Find where the given text appears and provide that cell's center as (X, Y) coordinate. 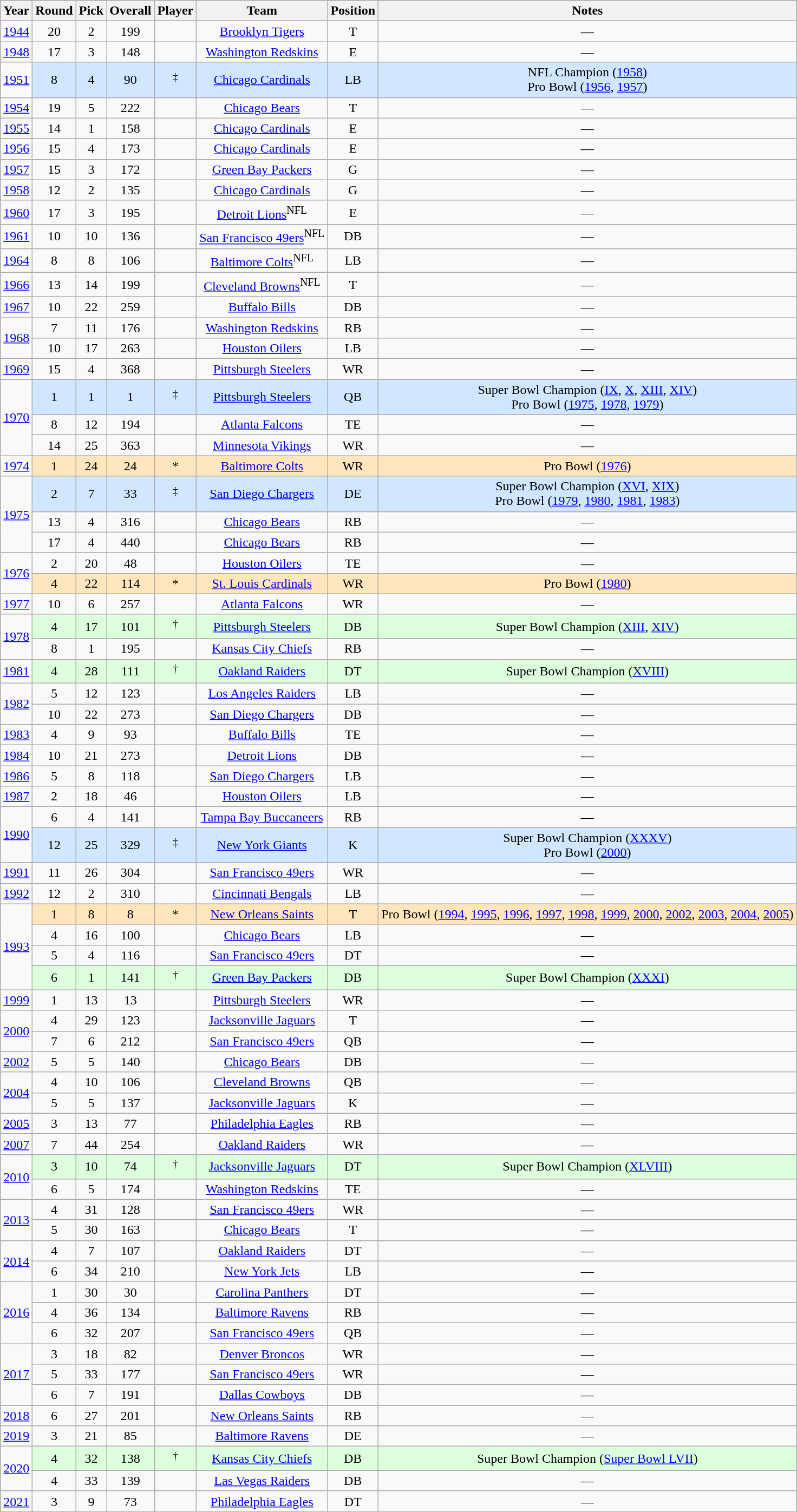
16 (91, 935)
New York Jets (262, 1271)
2021 (16, 1501)
San Francisco 49ersNFL (262, 237)
19 (54, 108)
1993 (16, 947)
27 (91, 1416)
1958 (16, 190)
1954 (16, 108)
Las Vegas Raiders (262, 1481)
Baltimore ColtsNFL (262, 261)
73 (130, 1501)
85 (130, 1436)
2002 (16, 1062)
101 (130, 627)
440 (130, 542)
1974 (16, 466)
Position (353, 11)
1981 (16, 671)
1986 (16, 776)
Minnesota Vikings (262, 445)
2017 (16, 1374)
Player (175, 11)
177 (130, 1375)
New York Giants (262, 845)
90 (130, 80)
176 (130, 328)
St. Louis Cardinals (262, 583)
77 (130, 1123)
254 (130, 1144)
1999 (16, 1000)
Super Bowl Champion (Super Bowl LVII) (587, 1459)
Carolina Panthers (262, 1292)
2016 (16, 1312)
1967 (16, 307)
31 (91, 1209)
135 (130, 190)
Super Bowl Champion (XXXV)Pro Bowl (2000) (587, 845)
44 (91, 1144)
304 (130, 873)
1970 (16, 418)
222 (130, 108)
Los Angeles Raiders (262, 694)
148 (130, 52)
1984 (16, 755)
191 (130, 1395)
1966 (16, 285)
173 (130, 149)
107 (130, 1251)
1990 (16, 834)
1951 (16, 80)
316 (130, 522)
138 (130, 1459)
257 (130, 604)
2000 (16, 1031)
2014 (16, 1261)
310 (130, 893)
174 (130, 1189)
2007 (16, 1144)
Super Bowl Champion (XXXI) (587, 977)
163 (130, 1230)
1983 (16, 735)
118 (130, 776)
1957 (16, 169)
26 (91, 873)
1975 (16, 514)
368 (130, 369)
Cleveland BrownsNFL (262, 285)
82 (130, 1353)
Denver Broncos (262, 1353)
1955 (16, 128)
Overall (130, 11)
1960 (16, 212)
Detroit Lions (262, 755)
93 (130, 735)
2018 (16, 1416)
210 (130, 1271)
2019 (16, 1436)
263 (130, 349)
329 (130, 845)
Pro Bowl (1994, 1995, 1996, 1997, 1998, 1999, 2000, 2002, 2003, 2004, 2005) (587, 914)
363 (130, 445)
1961 (16, 237)
111 (130, 671)
2004 (16, 1093)
1968 (16, 338)
212 (130, 1041)
1987 (16, 797)
48 (130, 563)
2013 (16, 1220)
74 (130, 1167)
1992 (16, 893)
46 (130, 797)
1991 (16, 873)
194 (130, 425)
1977 (16, 604)
Super Bowl Champion (XIII, XIV) (587, 627)
Cincinnati Bengals (262, 893)
Tampa Bay Buccaneers (262, 817)
158 (130, 128)
Year (16, 11)
Super Bowl Champion (XVI, XIX)Pro Bowl (1979, 1980, 1981, 1983) (587, 494)
134 (130, 1312)
Team (262, 11)
2005 (16, 1123)
34 (91, 1271)
1944 (16, 31)
Notes (587, 11)
2020 (16, 1469)
Pro Bowl (1976) (587, 466)
100 (130, 935)
137 (130, 1103)
Super Bowl Champion (IX, X, XIII, XIV)Pro Bowl (1975, 1978, 1979) (587, 397)
2010 (16, 1176)
1978 (16, 636)
Pro Bowl (1980) (587, 583)
29 (91, 1021)
1982 (16, 704)
Super Bowl Champion (XLVIII) (587, 1167)
Round (54, 11)
136 (130, 237)
28 (91, 671)
Dallas Cowboys (262, 1395)
Super Bowl Champion (XVIII) (587, 671)
Brooklyn Tigers (262, 31)
36 (91, 1312)
1969 (16, 369)
140 (130, 1062)
114 (130, 583)
Baltimore Colts (262, 466)
1956 (16, 149)
Detroit LionsNFL (262, 212)
1948 (16, 52)
1976 (16, 573)
1964 (16, 261)
Cleveland Browns (262, 1082)
NFL Champion (1958)Pro Bowl (1956, 1957) (587, 80)
201 (130, 1416)
139 (130, 1481)
128 (130, 1209)
207 (130, 1333)
259 (130, 307)
116 (130, 955)
172 (130, 169)
Pick (91, 11)
